Provide the [X, Y] coordinate of the cell's center where the given text is located.  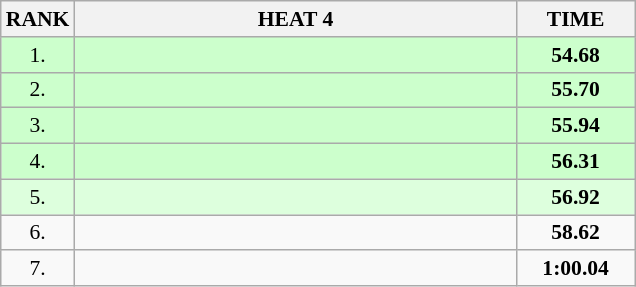
HEAT 4 [295, 19]
7. [38, 269]
6. [38, 233]
58.62 [576, 233]
1:00.04 [576, 269]
55.70 [576, 90]
56.31 [576, 162]
54.68 [576, 55]
5. [38, 197]
4. [38, 162]
TIME [576, 19]
1. [38, 55]
56.92 [576, 197]
2. [38, 90]
3. [38, 126]
55.94 [576, 126]
RANK [38, 19]
